Extract the (x, y) coordinate from the center of the cell holding the provided text.  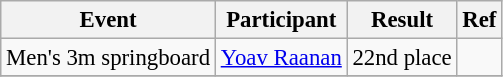
Event (108, 20)
22nd place (402, 58)
Yoav Raanan (281, 58)
Ref (480, 20)
Men's 3m springboard (108, 58)
Participant (281, 20)
Result (402, 20)
